Return the [X, Y] coordinate for the center point of the cell that contains the specified text.  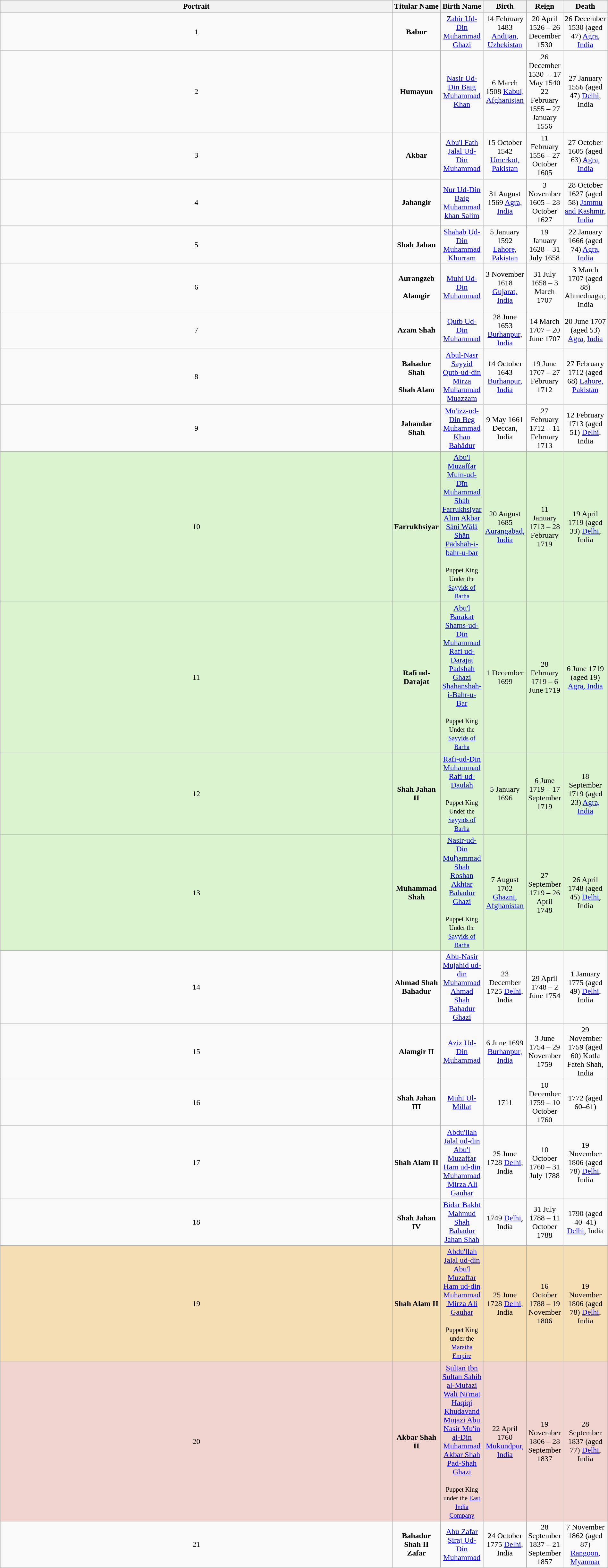
19 April 1719 (aged 33) Delhi, India [585, 527]
Jahandar Shah [417, 428]
17 [196, 1162]
Reign [545, 6]
11 [196, 677]
2 [196, 91]
Ahmad Shah Bahadur [417, 987]
Shah Jahan II [417, 794]
18 September 1719 (aged 23) Agra, India [585, 794]
Shah Jahan IV [417, 1222]
3 November 1605 – 28 October 1627 [545, 202]
15 October 1542 Umerkot, Pakistan [505, 156]
27 September 1719 – 26 April 1748 [545, 893]
Abul-Nasr Sayyid Qutb-ud-din Mirza Muhammad Muazzam [462, 376]
Mu'izz-ud-Din Beg Muhammad Khan Bahādur [462, 428]
3 [196, 156]
14 March 1707 – 20 June 1707 [545, 330]
15 [196, 1051]
7 August 1702 Ghazni, Afghanistan [505, 893]
Abu'l Fath Jalal Ud-Din Muhammad [462, 156]
5 [196, 245]
Nasir Ud-Din Baig Muhammad Khan [462, 91]
6 June 1719 (aged 19) Agra, India [585, 677]
20 [196, 1441]
Abu'l Barakat Shams-ud-Din Muhammad Rafi ud-Darajat Padshah Ghazi Shahanshah-i-Bahr-u-BarPuppet King Under the Sayyids of Barha [462, 677]
1711 [505, 1102]
4 [196, 202]
10 [196, 527]
20 June 1707 (aged 53) Agra, India [585, 330]
26 December 1530 – 17 May 154022 February 1555 – 27 January 1556 [545, 91]
11 January 1713 – 28 February 1719 [545, 527]
27 January 1556 (aged 47) Delhi, India [585, 91]
27 February 1712 – 11 February 1713 [545, 428]
14 [196, 987]
Abu'l Muzaffar Muīn-ud-Dīn Muhammad Shāh Farrukhsiyar Alim Akbar Sāni Wālā Shān Pādshāh-i-bahr-u-bar Puppet King Under the Sayyids of Barha [462, 527]
Nasir-ud-Din Muḥammad Shah Roshan Akhtar Bahadur Ghazi Puppet King Under the Sayyids of Barha [462, 893]
Abdu'llah Jalal ud-din Abu'l Muzaffar Ham ud-din Muhammad 'Mirza Ali Gauhar [462, 1162]
19 [196, 1303]
Humayun [417, 91]
8 [196, 376]
24 October 1775 Delhi, India [505, 1545]
19 June 1707 – 27 February 1712 [545, 376]
Jahangir [417, 202]
1749 Delhi, India [505, 1222]
31 July 1788 – 11 October 1788 [545, 1222]
20 August 1685 Aurangabad, India [505, 527]
Rafi-ud-Din Muhammad Rafi-ud-Daulah Puppet King Under the Sayyids of Barha [462, 794]
Muhi Ul-Millat [462, 1102]
13 [196, 893]
6 March 1508 Kabul, Afghanistan [505, 91]
3 March 1707 (aged 88) Ahmednagar, India [585, 287]
Bidar Bakht Mahmud Shah Bahadur Jahan Shah [462, 1222]
Shah Jahan III [417, 1102]
28 September 1837 (aged 77) Delhi, India [585, 1441]
12 [196, 794]
Rafi ud-Darajat [417, 677]
9 May 1661 Deccan, India [505, 428]
19 January 1628 – 31 July 1658 [545, 245]
16 October 1788 – 19 November 1806 [545, 1303]
Titular Name [417, 6]
Babur [417, 31]
31 July 1658 – 3 March 1707 [545, 287]
22 January 1666 (aged 74) Agra, India [585, 245]
Portrait [196, 6]
18 [196, 1222]
Muhammad Shah [417, 893]
28 June 1653 Burhanpur, India [505, 330]
6 June 1699 Burhanpur, India [505, 1051]
28 September 1837 – 21 September 1857 [545, 1545]
28 February 1719 – 6 June 1719 [545, 677]
5 January 1592 Lahore, Pakistan [505, 245]
29 April 1748 – 2 June 1754 [545, 987]
Abu Zafar Siraj Ud-Din Muhammad [462, 1545]
31 August 1569 Agra, India [505, 202]
Bahadur ShahShah Alam [417, 376]
Birth [505, 6]
3 November 1618 Gujarat, India [505, 287]
Qutb Ud-Din Muhammad [462, 330]
27 October 1605 (aged 63) Agra, India [585, 156]
14 October 1643 Burhanpur, India [505, 376]
7 November 1862 (aged 87) Rangoon, Myanmar [585, 1545]
Death [585, 6]
Azam Shah [417, 330]
Bahadur Shah II Zafar [417, 1545]
16 [196, 1102]
Akbar Shah II [417, 1441]
Akbar [417, 156]
Shah Jahan [417, 245]
10 October 1760 – 31 July 1788 [545, 1162]
22 April 1760 Mukundpur, India [505, 1441]
1772 (aged 60–61) [585, 1102]
19 November 1806 – 28 September 1837 [545, 1441]
Abu-Nasir Mujahid ud-din Muhammad Ahmad Shah Bahadur Ghazi [462, 987]
Nur Ud-Din Baig Muhammad khan Salim [462, 202]
Aurangzeb Alamgir [417, 287]
Muhi Ud-Din Muhammad [462, 287]
11 February 1556 – 27 October 1605 [545, 156]
10 December 1759 – 10 October 1760 [545, 1102]
1 January 1775 (aged 49) Delhi, India [585, 987]
Farrukhsiyar [417, 527]
6 June 1719 – 17 September 1719 [545, 794]
Birth Name [462, 6]
Alamgir II [417, 1051]
14 February 1483 Andijan, Uzbekistan [505, 31]
23 December 1725 Delhi, India [505, 987]
1 December 1699 [505, 677]
1 [196, 31]
1790 (aged 40–41) Delhi, India [585, 1222]
26 April 1748 (aged 45) Delhi, India [585, 893]
5 January 1696 [505, 794]
9 [196, 428]
Abdu'llah Jalal ud-din Abu'l Muzaffar Ham ud-din Muhammad 'Mirza Ali Gauhar Puppet King under the Maratha Empire [462, 1303]
29 November 1759 (aged 60) Kotla Fateh Shah, India [585, 1051]
21 [196, 1545]
26 December 1530 (aged 47) Agra, India [585, 31]
20 April 1526 – 26 December 1530 [545, 31]
Zahir Ud-Din Muhammad Ghazi [462, 31]
Shahab Ud-Din Muhammad Khurram [462, 245]
27 February 1712 (aged 68) Lahore, Pakistan [585, 376]
6 [196, 287]
28 October 1627 (aged 58) Jammu and Kashmir, India [585, 202]
Aziz Ud-Din Muhammad [462, 1051]
12 February 1713 (aged 51) Delhi, India [585, 428]
3 June 1754 – 29 November 1759 [545, 1051]
7 [196, 330]
